Search for the cell housing the specified text and yield its (X, Y) center coordinate. 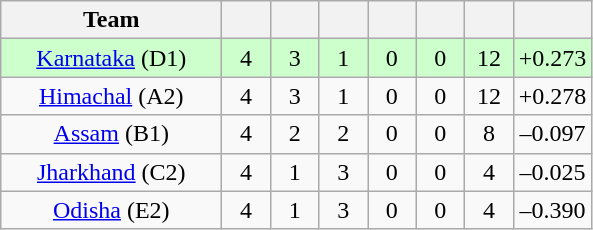
–0.025 (552, 172)
–0.097 (552, 134)
+0.273 (552, 58)
+0.278 (552, 96)
Jharkhand (C2) (112, 172)
Himachal (A2) (112, 96)
Team (112, 20)
8 (490, 134)
Karnataka (D1) (112, 58)
–0.390 (552, 210)
Assam (B1) (112, 134)
Odisha (E2) (112, 210)
